Pinpoint the cell where the given text exists, returning its (x, y) midpoint coordinate. 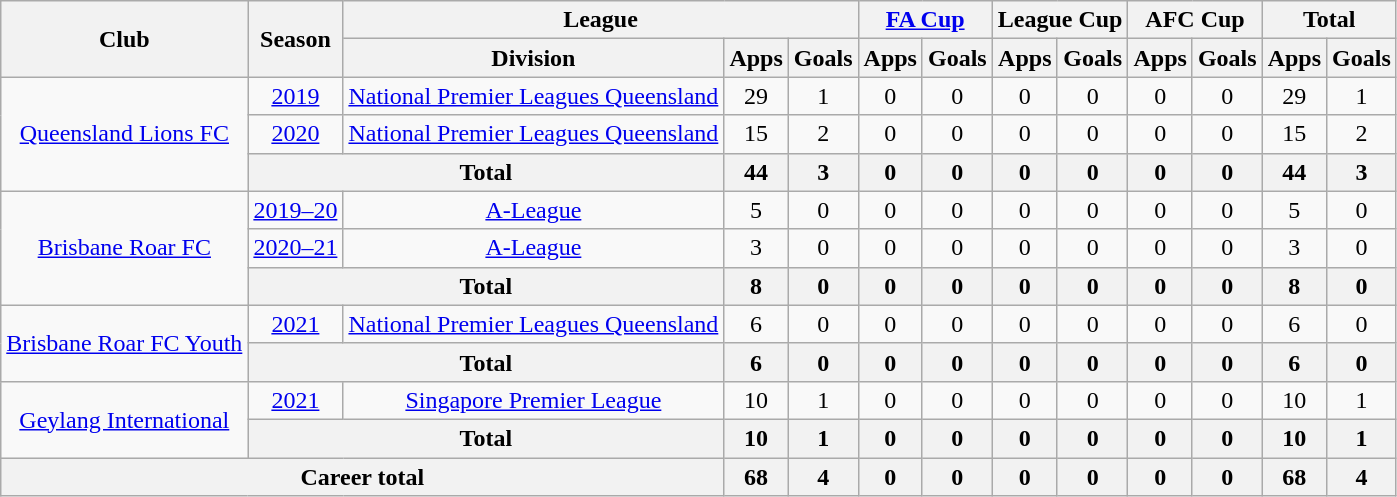
2019 (296, 96)
Singapore Premier League (534, 400)
Season (296, 39)
Brisbane Roar FC Youth (124, 343)
Brisbane Roar FC (124, 248)
League Cup (1060, 20)
Geylang International (124, 419)
Division (534, 58)
2020 (296, 134)
League (600, 20)
Queensland Lions FC (124, 134)
FA Cup (925, 20)
2019–20 (296, 210)
Career total (362, 477)
Club (124, 39)
2020–21 (296, 248)
AFC Cup (1195, 20)
